Detect which cell encompasses the target text, then output its (x, y) center coordinate. 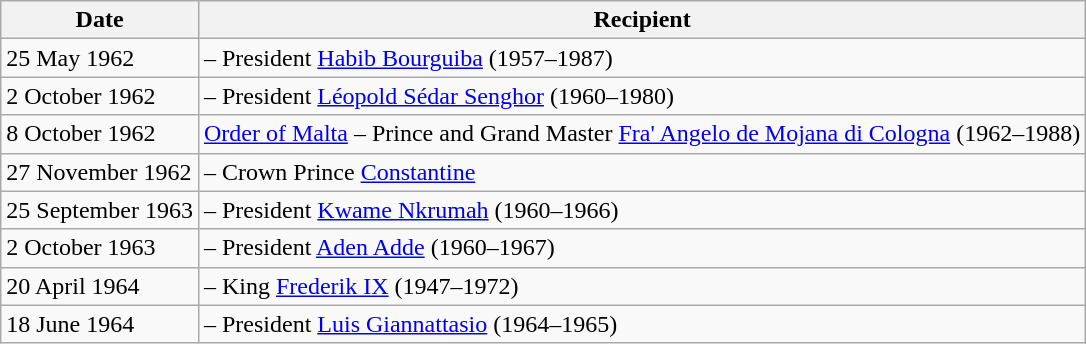
Recipient (642, 20)
20 April 1964 (100, 286)
2 October 1962 (100, 96)
Order of Malta – Prince and Grand Master Fra' Angelo de Mojana di Cologna (1962–1988) (642, 134)
– President Léopold Sédar Senghor (1960–1980) (642, 96)
– Crown Prince Constantine (642, 172)
– President Habib Bourguiba (1957–1987) (642, 58)
– President Aden Adde (1960–1967) (642, 248)
– President Kwame Nkrumah (1960–1966) (642, 210)
25 May 1962 (100, 58)
8 October 1962 (100, 134)
– King Frederik IX (1947–1972) (642, 286)
Date (100, 20)
2 October 1963 (100, 248)
25 September 1963 (100, 210)
– President Luis Giannattasio (1964–1965) (642, 324)
18 June 1964 (100, 324)
27 November 1962 (100, 172)
